Search for the cell housing the specified text and yield its [X, Y] center coordinate. 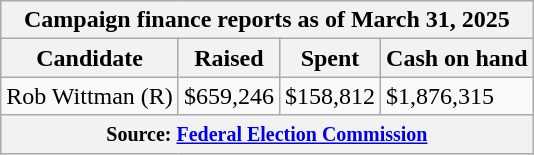
Rob Wittman (R) [90, 96]
Raised [228, 58]
Campaign finance reports as of March 31, 2025 [267, 20]
Source: Federal Election Commission [267, 134]
Cash on hand [457, 58]
$1,876,315 [457, 96]
Spent [330, 58]
Candidate [90, 58]
$158,812 [330, 96]
$659,246 [228, 96]
